From the cell containing the given text, extract its center point as [x, y] coordinate. 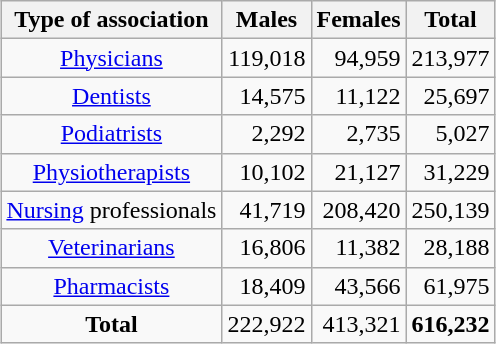
18,409 [266, 286]
11,122 [358, 96]
413,321 [358, 324]
61,975 [450, 286]
616,232 [450, 324]
43,566 [358, 286]
250,139 [450, 210]
Physiotherapists [112, 172]
2,735 [358, 134]
Males [266, 20]
14,575 [266, 96]
Physicians [112, 58]
Dentists [112, 96]
11,382 [358, 248]
2,292 [266, 134]
Veterinarians [112, 248]
Nursing professionals [112, 210]
119,018 [266, 58]
41,719 [266, 210]
21,127 [358, 172]
213,977 [450, 58]
Type of association [112, 20]
Podiatrists [112, 134]
25,697 [450, 96]
16,806 [266, 248]
28,188 [450, 248]
222,922 [266, 324]
94,959 [358, 58]
31,229 [450, 172]
208,420 [358, 210]
Pharmacists [112, 286]
Females [358, 20]
10,102 [266, 172]
5,027 [450, 134]
